Search for the cell housing the specified text and yield its (X, Y) center coordinate. 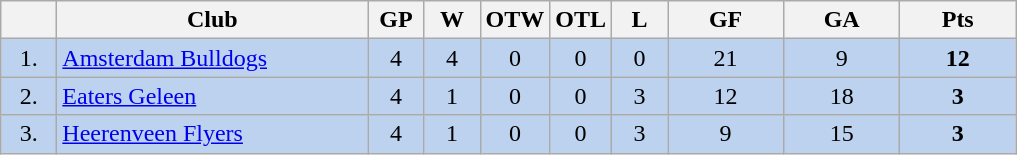
2. (29, 96)
GP (396, 20)
OTW (515, 20)
GF (726, 20)
1. (29, 58)
Eaters Geleen (212, 96)
3. (29, 134)
Amsterdam Bulldogs (212, 58)
GA (842, 20)
15 (842, 134)
Heerenveen Flyers (212, 134)
L (640, 20)
21 (726, 58)
18 (842, 96)
Pts (958, 20)
OTL (581, 20)
W (452, 20)
Club (212, 20)
